Capture the cell that displays the provided text and extract its [x, y] central coordinate. 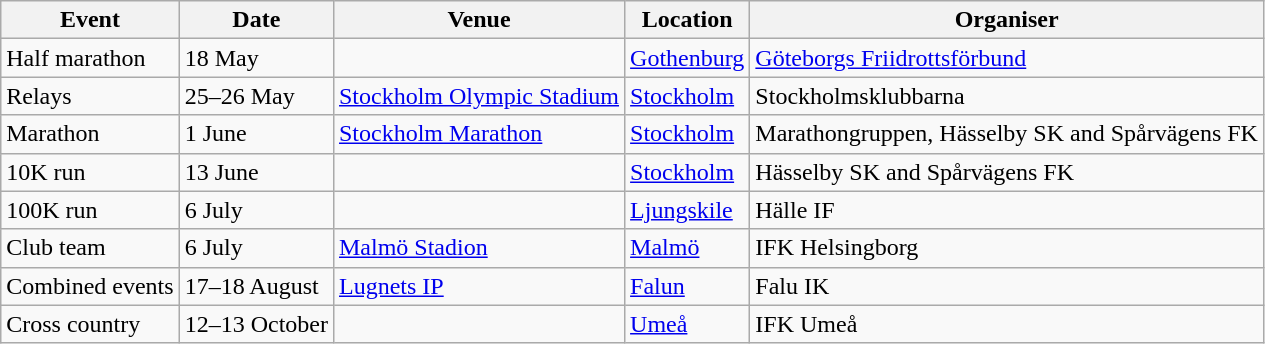
18 May [256, 58]
Relays [90, 96]
12–13 October [256, 324]
Gothenburg [688, 58]
Lugnets IP [478, 286]
Göteborgs Friidrottsförbund [1007, 58]
Malmö [688, 248]
Date [256, 20]
Stockholmsklubbarna [1007, 96]
Location [688, 20]
Marathon [90, 134]
13 June [256, 172]
1 June [256, 134]
Club team [90, 248]
IFK Helsingborg [1007, 248]
Event [90, 20]
Organiser [1007, 20]
25–26 May [256, 96]
Combined events [90, 286]
Ljungskile [688, 210]
Marathongruppen, Hässelby SK and Spårvägens FK [1007, 134]
Half marathon [90, 58]
Malmö Stadion [478, 248]
Venue [478, 20]
17–18 August [256, 286]
Stockholm Olympic Stadium [478, 96]
Hälle IF [1007, 210]
Cross country [90, 324]
Falun [688, 286]
Stockholm Marathon [478, 134]
Hässelby SK and Spårvägens FK [1007, 172]
Umeå [688, 324]
10K run [90, 172]
100K run [90, 210]
IFK Umeå [1007, 324]
Falu IK [1007, 286]
